Search for the cell housing the specified text and yield its (x, y) center coordinate. 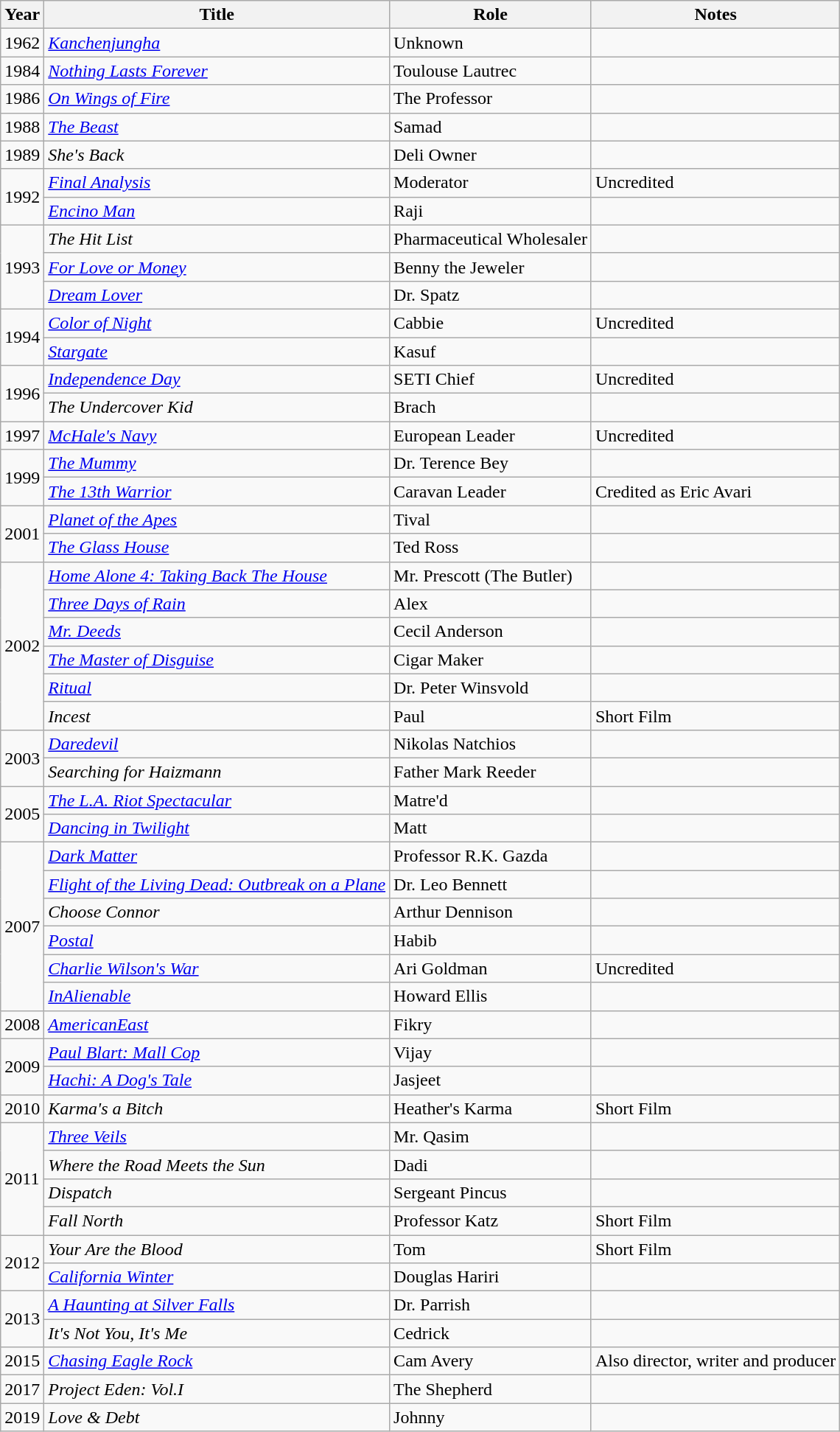
The Glass House (217, 548)
Dr. Parrish (491, 1305)
The Beast (217, 127)
Jasjeet (491, 1080)
The Professor (491, 99)
Ritual (217, 688)
Encino Man (217, 211)
The Mummy (217, 464)
The L.A. Riot Spectacular (217, 800)
Habib (491, 940)
Cam Avery (491, 1361)
Fall North (217, 1220)
Role (491, 15)
Dispatch (217, 1192)
Home Alone 4: Taking Back The House (217, 576)
Independence Day (217, 380)
Charlie Wilson's War (217, 968)
Ted Ross (491, 548)
Cedrick (491, 1333)
Daredevil (217, 744)
Mr. Deeds (217, 632)
Dancing in Twilight (217, 828)
1989 (22, 155)
1993 (22, 267)
Dr. Peter Winsvold (491, 688)
Also director, writer and producer (715, 1361)
The Hit List (217, 239)
Matre'd (491, 800)
SETI Chief (491, 380)
2011 (22, 1178)
1997 (22, 436)
Searching for Haizmann (217, 772)
Final Analysis (217, 183)
Raji (491, 211)
2003 (22, 758)
Dream Lover (217, 295)
Three Days of Rain (217, 604)
Year (22, 15)
1994 (22, 337)
Three Veils (217, 1136)
1996 (22, 394)
2019 (22, 1417)
2005 (22, 814)
Kanchenjungha (217, 43)
Alex (491, 604)
Fikry (491, 1024)
Paul (491, 716)
2010 (22, 1108)
Matt (491, 828)
Incest (217, 716)
The Shepherd (491, 1389)
Mr. Qasim (491, 1136)
Deli Owner (491, 155)
Stargate (217, 352)
Kasuf (491, 352)
Ari Goldman (491, 968)
Planet of the Apes (217, 520)
Dr. Terence Bey (491, 464)
Credited as Eric Avari (715, 492)
1986 (22, 99)
On Wings of Fire (217, 99)
Heather's Karma (491, 1108)
Benny the Jeweler (491, 267)
1984 (22, 71)
Nikolas Natchios (491, 744)
Sergeant Pincus (491, 1192)
Howard Ellis (491, 996)
The Undercover Kid (217, 408)
Postal (217, 940)
Where the Road Meets the Sun (217, 1164)
It's Not You, It's Me (217, 1333)
Pharmaceutical Wholesaler (491, 239)
InAlienable (217, 996)
Cigar Maker (491, 660)
1988 (22, 127)
2012 (22, 1263)
Dark Matter (217, 856)
Johnny (491, 1417)
Project Eden: Vol.I (217, 1389)
Samad (491, 127)
AmericanEast (217, 1024)
2009 (22, 1066)
Notes (715, 15)
2017 (22, 1389)
2008 (22, 1024)
Mr. Prescott (The Butler) (491, 576)
For Love or Money (217, 267)
Cabbie (491, 323)
Your Are the Blood (217, 1249)
Dr. Leo Bennett (491, 884)
Cecil Anderson (491, 632)
Tival (491, 520)
The 13th Warrior (217, 492)
Arthur Dennison (491, 912)
1992 (22, 197)
2002 (22, 646)
McHale's Navy (217, 436)
Vijay (491, 1052)
Caravan Leader (491, 492)
Chasing Eagle Rock (217, 1361)
A Haunting at Silver Falls (217, 1305)
Professor Katz (491, 1220)
Father Mark Reeder (491, 772)
California Winter (217, 1277)
2013 (22, 1319)
Hachi: A Dog's Tale (217, 1080)
Choose Connor (217, 912)
Brach (491, 408)
Love & Debt (217, 1417)
Nothing Lasts Forever (217, 71)
1962 (22, 43)
Color of Night (217, 323)
Professor R.K. Gazda (491, 856)
Title (217, 15)
Flight of the Living Dead: Outbreak on a Plane (217, 884)
2001 (22, 534)
Karma's a Bitch (217, 1108)
2015 (22, 1361)
Tom (491, 1249)
Dadi (491, 1164)
Toulouse Lautrec (491, 71)
Dr. Spatz (491, 295)
Douglas Hariri (491, 1277)
The Master of Disguise (217, 660)
She's Back (217, 155)
2007 (22, 926)
Moderator (491, 183)
1999 (22, 478)
European Leader (491, 436)
Unknown (491, 43)
Paul Blart: Mall Cop (217, 1052)
